Identify which cell holds the provided text, then report its (x, y) central coordinate. 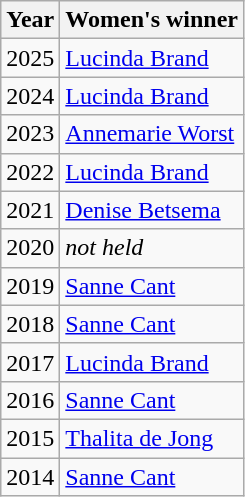
Denise Betsema (152, 210)
2017 (30, 362)
Women's winner (152, 20)
2023 (30, 134)
2014 (30, 477)
Annemarie Worst (152, 134)
Thalita de Jong (152, 438)
2022 (30, 172)
not held (152, 248)
2019 (30, 286)
Year (30, 20)
2020 (30, 248)
2024 (30, 96)
2018 (30, 324)
2021 (30, 210)
2016 (30, 400)
2015 (30, 438)
2025 (30, 58)
